Output the [X, Y] coordinate of the center of the cell containing the given text.  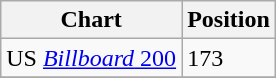
Position [229, 20]
Chart [92, 20]
173 [229, 58]
US Billboard 200 [92, 58]
